Pinpoint the cell where the given text exists, returning its [x, y] midpoint coordinate. 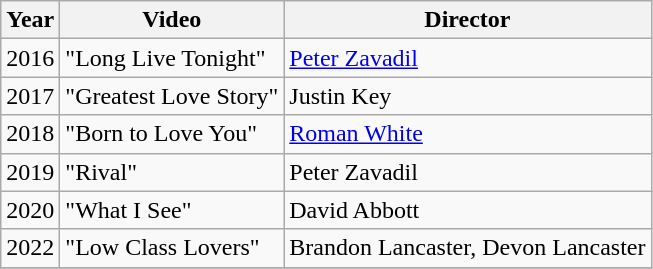
"What I See" [172, 210]
2020 [30, 210]
Year [30, 20]
"Low Class Lovers" [172, 248]
2018 [30, 134]
"Long Live Tonight" [172, 58]
"Rival" [172, 172]
2017 [30, 96]
Justin Key [468, 96]
Roman White [468, 134]
"Greatest Love Story" [172, 96]
2022 [30, 248]
Director [468, 20]
Brandon Lancaster, Devon Lancaster [468, 248]
2016 [30, 58]
2019 [30, 172]
Video [172, 20]
"Born to Love You" [172, 134]
David Abbott [468, 210]
